Output the (x, y) coordinate of the center of the cell containing the given text.  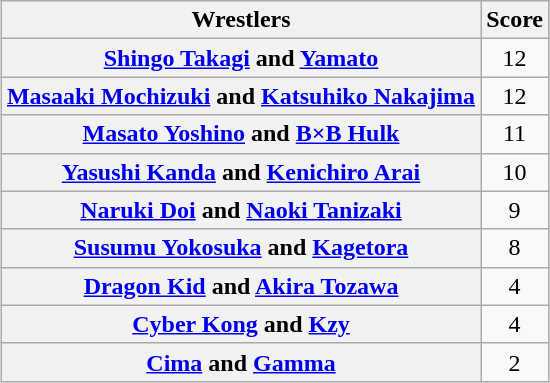
Shingo Takagi and Yamato (240, 58)
Naruki Doi and Naoki Tanizaki (240, 210)
Score (515, 20)
11 (515, 134)
10 (515, 172)
2 (515, 362)
Yasushi Kanda and Kenichiro Arai (240, 172)
Cyber Kong and Kzy (240, 324)
Wrestlers (240, 20)
Susumu Yokosuka and Kagetora (240, 248)
Cima and Gamma (240, 362)
Masaaki Mochizuki and Katsuhiko Nakajima (240, 96)
Masato Yoshino and B×B Hulk (240, 134)
8 (515, 248)
9 (515, 210)
Dragon Kid and Akira Tozawa (240, 286)
